Detect which cell encompasses the target text, then output its (X, Y) center coordinate. 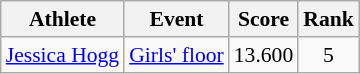
13.600 (264, 55)
Event (176, 19)
5 (328, 55)
Girls' floor (176, 55)
Athlete (62, 19)
Score (264, 19)
Rank (328, 19)
Jessica Hogg (62, 55)
